Identify which cell holds the provided text, then report its [X, Y] central coordinate. 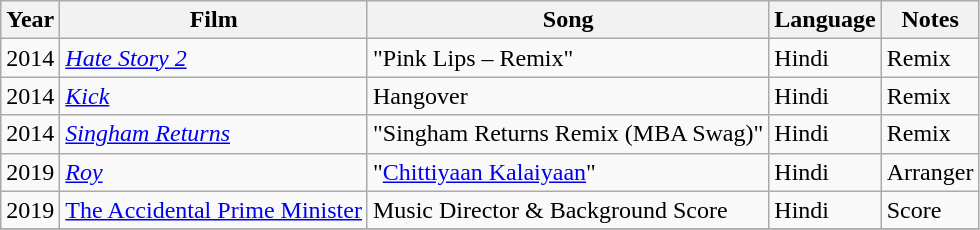
"Chittiyaan Kalaiyaan" [568, 172]
Roy [214, 172]
Year [30, 20]
Language [825, 20]
Music Director & Background Score [568, 210]
Song [568, 20]
Arranger [930, 172]
Singham Returns [214, 134]
Hangover [568, 96]
Kick [214, 96]
Film [214, 20]
"Pink Lips – Remix" [568, 58]
Notes [930, 20]
Hate Story 2 [214, 58]
"Singham Returns Remix (MBA Swag)" [568, 134]
Score [930, 210]
The Accidental Prime Minister [214, 210]
